Output the (X, Y) coordinate of the center of the cell containing the given text.  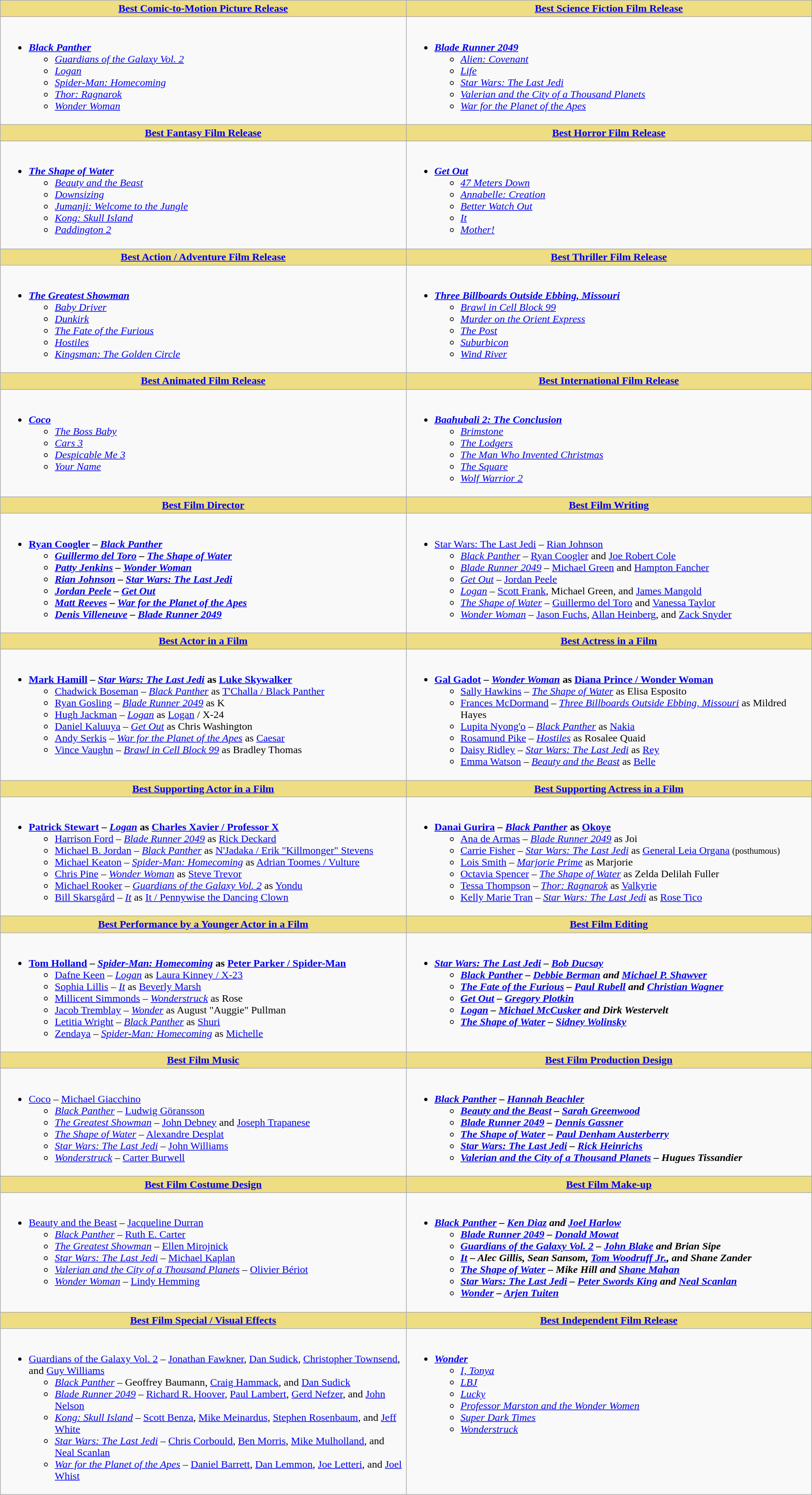
Black PantherGuardians of the Galaxy Vol. 2LoganSpider-Man: HomecomingThor: RagnarokWonder Woman (203, 71)
Best Comic-to-Motion Picture Release (203, 9)
Best Film Special / Visual Effects (203, 1320)
Best Film Director (203, 505)
Blade Runner 2049Alien: CovenantLifeStar Wars: The Last JediValerian and the City of a Thousand PlanetsWar for the Planet of the Apes (609, 71)
Best Fantasy Film Release (203, 133)
Best Film Music (203, 1060)
Best Independent Film Release (609, 1320)
Best International Film Release (609, 381)
The Shape of WaterBeauty and the BeastDownsizingJumanji: Welcome to the JungleKong: Skull IslandPaddington 2 (203, 195)
WonderI, TonyaLBJLuckyProfessor Marston and the Wonder WomenSuper Dark TimesWonderstruck (609, 1412)
Three Billboards Outside Ebbing, MissouriBrawl in Cell Block 99Murder on the Orient ExpressThe PostSuburbiconWind River (609, 319)
Best Supporting Actress in a Film (609, 788)
Best Science Fiction Film Release (609, 9)
Best Actress in a Film (609, 641)
Best Film Costume Design (203, 1184)
Best Thriller Film Release (609, 257)
Get Out47 Meters DownAnnabelle: CreationBetter Watch OutItMother! (609, 195)
Best Film Editing (609, 925)
Best Actor in a Film (203, 641)
CocoThe Boss BabyCars 3Despicable Me 3Your Name (203, 443)
Best Film Make-up (609, 1184)
Baahubali 2: The ConclusionBrimstoneThe LodgersThe Man Who Invented ChristmasThe SquareWolf Warrior 2 (609, 443)
The Greatest ShowmanBaby DriverDunkirkThe Fate of the FuriousHostilesKingsman: The Golden Circle (203, 319)
Best Animated Film Release (203, 381)
Best Supporting Actor in a Film (203, 788)
Best Horror Film Release (609, 133)
Best Performance by a Younger Actor in a Film (203, 925)
Best Action / Adventure Film Release (203, 257)
Best Film Writing (609, 505)
Best Film Production Design (609, 1060)
